Provide the [X, Y] coordinate of the cell's center where the given text is located.  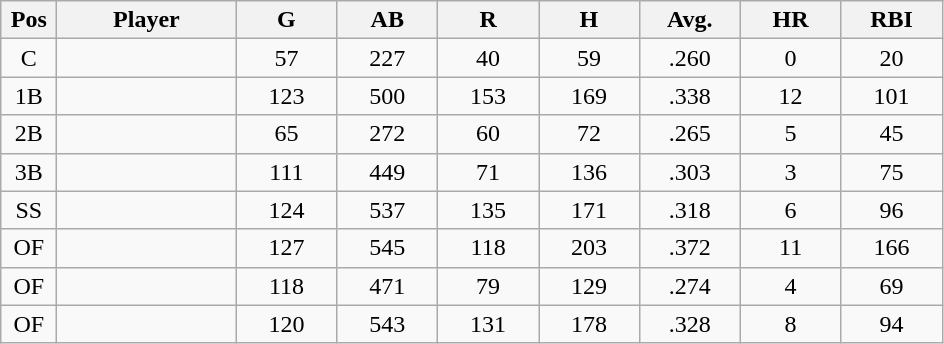
71 [488, 172]
20 [892, 58]
3B [29, 172]
59 [590, 58]
131 [488, 324]
.265 [690, 134]
136 [590, 172]
H [590, 20]
3 [790, 172]
65 [286, 134]
.318 [690, 210]
.338 [690, 96]
4 [790, 286]
45 [892, 134]
72 [590, 134]
2B [29, 134]
500 [388, 96]
227 [388, 58]
75 [892, 172]
Pos [29, 20]
124 [286, 210]
G [286, 20]
AB [388, 20]
127 [286, 248]
C [29, 58]
101 [892, 96]
8 [790, 324]
HR [790, 20]
178 [590, 324]
Avg. [690, 20]
94 [892, 324]
RBI [892, 20]
5 [790, 134]
169 [590, 96]
166 [892, 248]
449 [388, 172]
111 [286, 172]
471 [388, 286]
57 [286, 58]
272 [388, 134]
96 [892, 210]
120 [286, 324]
6 [790, 210]
545 [388, 248]
537 [388, 210]
1B [29, 96]
69 [892, 286]
543 [388, 324]
.260 [690, 58]
.328 [690, 324]
R [488, 20]
135 [488, 210]
11 [790, 248]
203 [590, 248]
171 [590, 210]
153 [488, 96]
Player [146, 20]
60 [488, 134]
129 [590, 286]
.274 [690, 286]
40 [488, 58]
79 [488, 286]
SS [29, 210]
.372 [690, 248]
0 [790, 58]
.303 [690, 172]
123 [286, 96]
12 [790, 96]
